Provide the [x, y] coordinate of the cell's center where the given text is located.  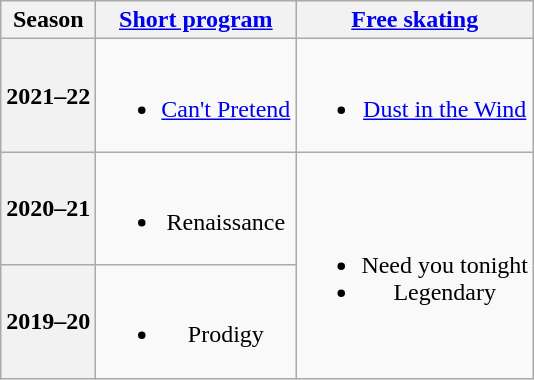
2020–21 [48, 208]
2019–20 [48, 322]
Short program [196, 20]
2021–22 [48, 96]
Free skating [415, 20]
Prodigy [196, 322]
Can't Pretend [196, 96]
Dust in the Wind [415, 96]
Season [48, 20]
Need you tonight Legendary [415, 265]
Renaissance [196, 208]
